Extract the [x, y] coordinate from the center of the cell holding the provided text.  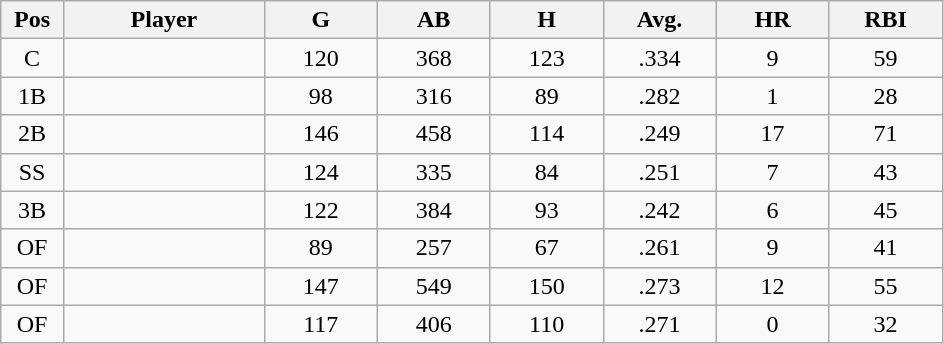
147 [320, 286]
458 [434, 134]
.251 [660, 172]
17 [772, 134]
71 [886, 134]
12 [772, 286]
257 [434, 248]
2B [32, 134]
335 [434, 172]
AB [434, 20]
117 [320, 324]
.242 [660, 210]
93 [546, 210]
124 [320, 172]
6 [772, 210]
43 [886, 172]
.273 [660, 286]
98 [320, 96]
549 [434, 286]
.271 [660, 324]
1 [772, 96]
120 [320, 58]
3B [32, 210]
RBI [886, 20]
G [320, 20]
HR [772, 20]
SS [32, 172]
32 [886, 324]
110 [546, 324]
384 [434, 210]
28 [886, 96]
122 [320, 210]
Avg. [660, 20]
.261 [660, 248]
59 [886, 58]
368 [434, 58]
.334 [660, 58]
7 [772, 172]
84 [546, 172]
150 [546, 286]
.282 [660, 96]
67 [546, 248]
114 [546, 134]
406 [434, 324]
Player [164, 20]
41 [886, 248]
123 [546, 58]
H [546, 20]
.249 [660, 134]
146 [320, 134]
0 [772, 324]
Pos [32, 20]
1B [32, 96]
55 [886, 286]
C [32, 58]
45 [886, 210]
316 [434, 96]
